Return the [x, y] coordinate for the center point of the cell that contains the specified text.  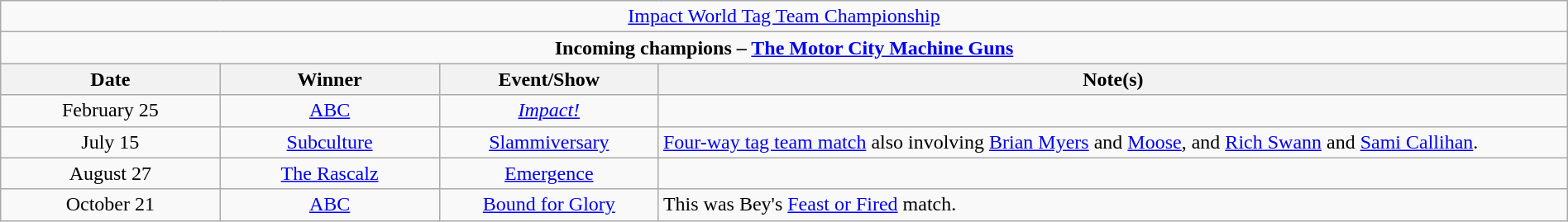
October 21 [111, 205]
Winner [329, 79]
Note(s) [1113, 79]
Four-way tag team match also involving Brian Myers and Moose, and Rich Swann and Sami Callihan. [1113, 142]
Incoming champions – The Motor City Machine Guns [784, 48]
Impact! [549, 111]
Emergence [549, 173]
Event/Show [549, 79]
July 15 [111, 142]
Slammiversary [549, 142]
August 27 [111, 173]
Impact World Tag Team Championship [784, 17]
February 25 [111, 111]
The Rascalz [329, 173]
Subculture [329, 142]
This was Bey's Feast or Fired match. [1113, 205]
Bound for Glory [549, 205]
Date [111, 79]
